Provide the (X, Y) coordinate of the cell's center where the given text is located.  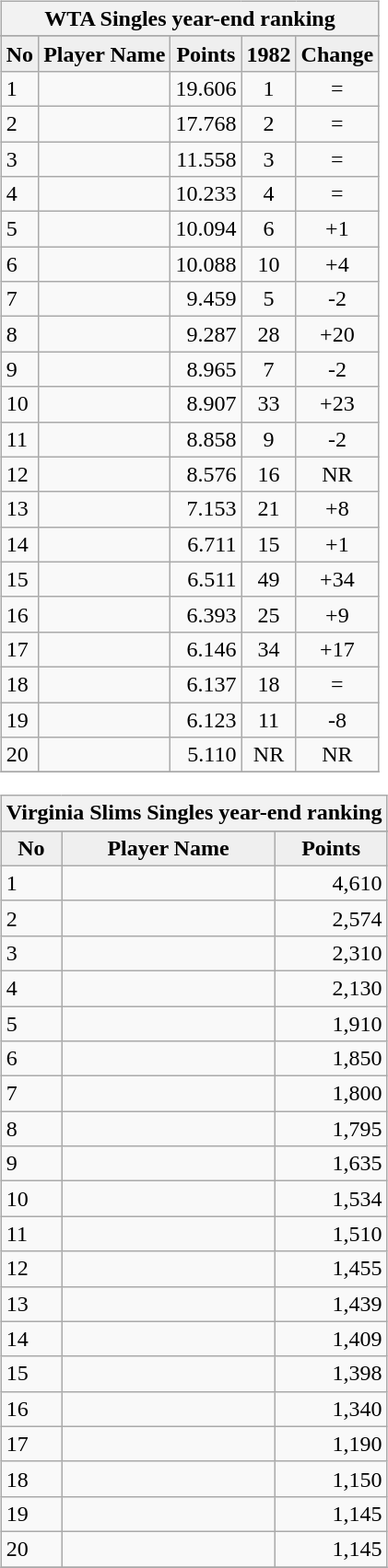
2,310 (331, 953)
10.094 (206, 229)
6.393 (206, 614)
11.558 (206, 159)
1,510 (331, 1234)
1,409 (331, 1339)
19.606 (206, 88)
1,850 (331, 1059)
1,795 (331, 1129)
7.153 (206, 509)
+20 (337, 334)
+34 (337, 579)
28 (269, 334)
+8 (337, 509)
+9 (337, 614)
9.287 (206, 334)
+4 (337, 264)
10.233 (206, 194)
8.907 (206, 404)
6.137 (206, 684)
1,439 (331, 1304)
9.459 (206, 299)
+17 (337, 649)
6.711 (206, 544)
1,190 (331, 1444)
2,130 (331, 988)
25 (269, 614)
8.858 (206, 439)
6.146 (206, 649)
5.110 (206, 755)
6.123 (206, 719)
1,800 (331, 1094)
-8 (337, 719)
21 (269, 509)
34 (269, 649)
Virginia Slims Singles year-end ranking (194, 813)
1,910 (331, 1023)
49 (269, 579)
Change (337, 53)
33 (269, 404)
WTA Singles year-end ranking (190, 18)
1,340 (331, 1409)
4,610 (331, 883)
8.965 (206, 369)
1982 (269, 53)
1,455 (331, 1269)
10.088 (206, 264)
8.576 (206, 474)
17.768 (206, 123)
+23 (337, 404)
1,635 (331, 1164)
1,398 (331, 1374)
1,150 (331, 1479)
2,574 (331, 918)
6.511 (206, 579)
1,534 (331, 1199)
